Detect which cell encompasses the target text, then output its [X, Y] center coordinate. 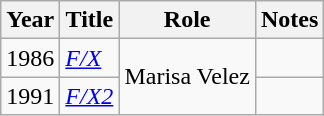
Marisa Velez [188, 77]
Year [30, 20]
Title [90, 20]
1986 [30, 58]
F/X2 [90, 96]
F/X [90, 58]
Role [188, 20]
Notes [289, 20]
1991 [30, 96]
